For the text-containing cell, return its midpoint in [X, Y] coordinate format. 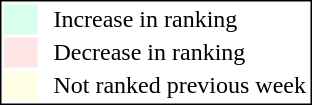
Not ranked previous week [180, 85]
Increase in ranking [180, 19]
Decrease in ranking [180, 53]
